Return the [x, y] coordinate for the center point of the cell that contains the specified text.  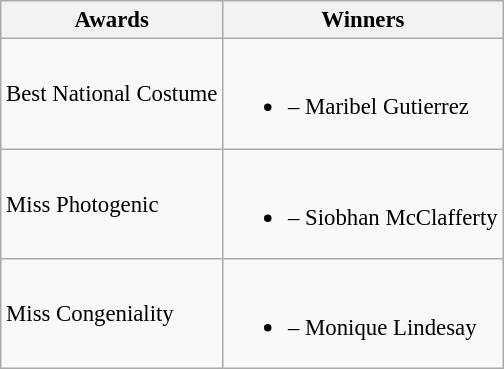
– Siobhan McClafferty [363, 204]
Awards [112, 20]
Winners [363, 20]
– Monique Lindesay [363, 314]
Miss Photogenic [112, 204]
Miss Congeniality [112, 314]
Best National Costume [112, 94]
– Maribel Gutierrez [363, 94]
